Detect which cell encompasses the target text, then output its (X, Y) center coordinate. 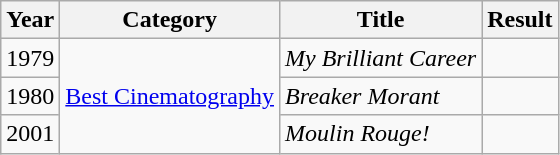
My Brilliant Career (381, 58)
Category (170, 20)
Breaker Morant (381, 96)
Year (30, 20)
Result (520, 20)
1980 (30, 96)
2001 (30, 134)
Moulin Rouge! (381, 134)
Best Cinematography (170, 96)
Title (381, 20)
1979 (30, 58)
